Provide the [X, Y] coordinate of the cell's center where the given text is located.  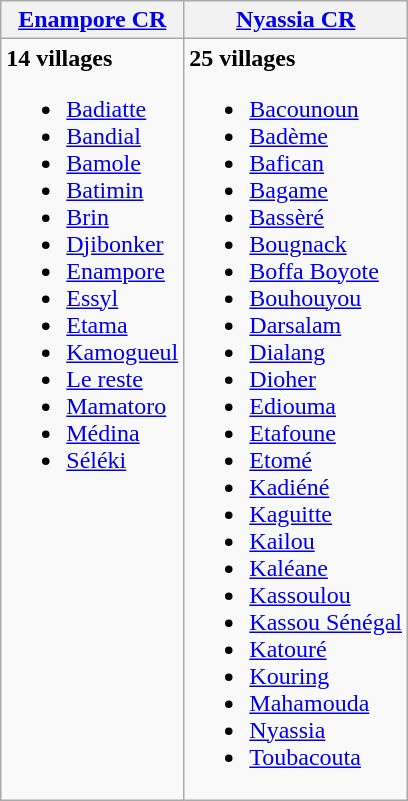
Enampore CR [92, 20]
Nyassia CR [296, 20]
14 villagesBadiatteBandialBamoleBatiminBrinDjibonkerEnamporeEssylEtamaKamogueulLe resteMamatoroMédinaSéléki [92, 420]
